Search for the cell housing the specified text and yield its [X, Y] center coordinate. 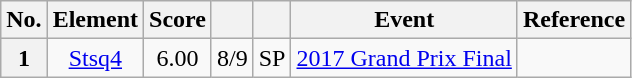
SP [272, 58]
Stsq4 [95, 58]
No. [24, 20]
2017 Grand Prix Final [404, 58]
6.00 [178, 58]
Element [95, 20]
1 [24, 58]
Event [404, 20]
Reference [574, 20]
Score [178, 20]
8/9 [232, 58]
